Pinpoint the cell where the given text exists, returning its (x, y) midpoint coordinate. 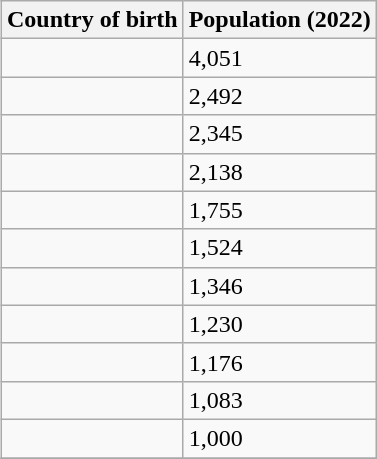
1,755 (280, 210)
1,524 (280, 248)
1,346 (280, 286)
Population (2022) (280, 20)
1,176 (280, 362)
2,345 (280, 134)
1,083 (280, 400)
1,230 (280, 324)
Country of birth (92, 20)
2,492 (280, 96)
4,051 (280, 58)
2,138 (280, 172)
1,000 (280, 438)
